Output the (x, y) coordinate of the center of the cell containing the given text.  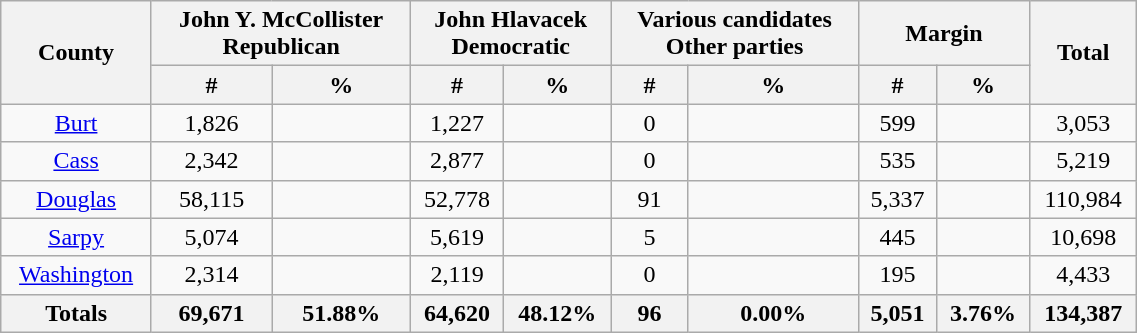
5,219 (1082, 161)
110,984 (1082, 199)
10,698 (1082, 237)
52,778 (458, 199)
Various candidatesOther parties (735, 34)
2,877 (458, 161)
John HlavacekDemocratic (511, 34)
3,053 (1082, 123)
5,619 (458, 237)
5,337 (897, 199)
2,314 (211, 275)
134,387 (1082, 313)
4,433 (1082, 275)
48.12% (558, 313)
5 (650, 237)
58,115 (211, 199)
Burt (76, 123)
1,826 (211, 123)
Washington (76, 275)
5,074 (211, 237)
445 (897, 237)
195 (897, 275)
3.76% (984, 313)
64,620 (458, 313)
91 (650, 199)
0.00% (773, 313)
1,227 (458, 123)
5,051 (897, 313)
Douglas (76, 199)
51.88% (342, 313)
County (76, 52)
Margin (944, 34)
69,671 (211, 313)
Totals (76, 313)
John Y. McCollisterRepublican (280, 34)
599 (897, 123)
Cass (76, 161)
535 (897, 161)
96 (650, 313)
Total (1082, 52)
Sarpy (76, 237)
2,119 (458, 275)
2,342 (211, 161)
